Find where the given text appears and provide that cell's center as [X, Y] coordinate. 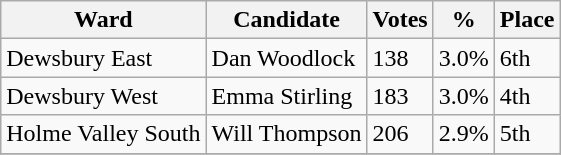
4th [527, 96]
Place [527, 20]
Holme Valley South [104, 134]
206 [400, 134]
138 [400, 58]
6th [527, 58]
Ward [104, 20]
Will Thompson [286, 134]
% [464, 20]
Emma Stirling [286, 96]
Dewsbury East [104, 58]
Dewsbury West [104, 96]
Votes [400, 20]
2.9% [464, 134]
5th [527, 134]
Dan Woodlock [286, 58]
183 [400, 96]
Candidate [286, 20]
